Return the [X, Y] coordinate for the center point of the cell that contains the specified text.  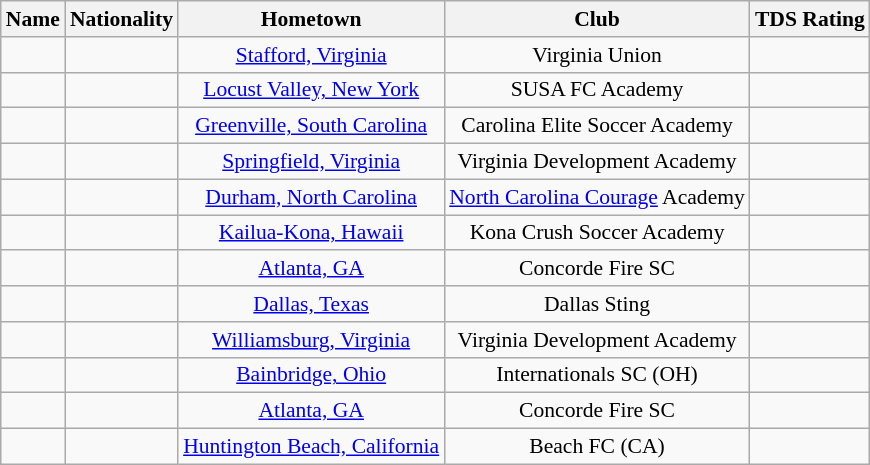
Name [33, 19]
Club [597, 19]
Kona Crush Soccer Academy [597, 233]
Kailua-Kona, Hawaii [311, 233]
Hometown [311, 19]
Dallas Sting [597, 304]
Dallas, Texas [311, 304]
Williamsburg, Virginia [311, 340]
Durham, North Carolina [311, 197]
TDS Rating [810, 19]
North Carolina Courage Academy [597, 197]
Huntington Beach, California [311, 447]
Internationals SC (OH) [597, 375]
Nationality [122, 19]
Carolina Elite Soccer Academy [597, 126]
Stafford, Virginia [311, 55]
Virginia Union [597, 55]
SUSA FC Academy [597, 90]
Locust Valley, New York [311, 90]
Greenville, South Carolina [311, 126]
Beach FC (CA) [597, 447]
Springfield, Virginia [311, 162]
Bainbridge, Ohio [311, 375]
